Return [X, Y] of the center of cell containing provided text 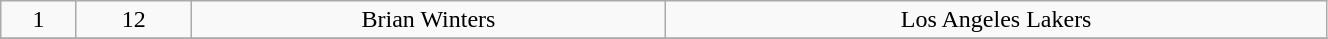
Los Angeles Lakers [996, 20]
1 [39, 20]
Brian Winters [428, 20]
12 [134, 20]
